For the text-containing cell, return its midpoint in (x, y) coordinate format. 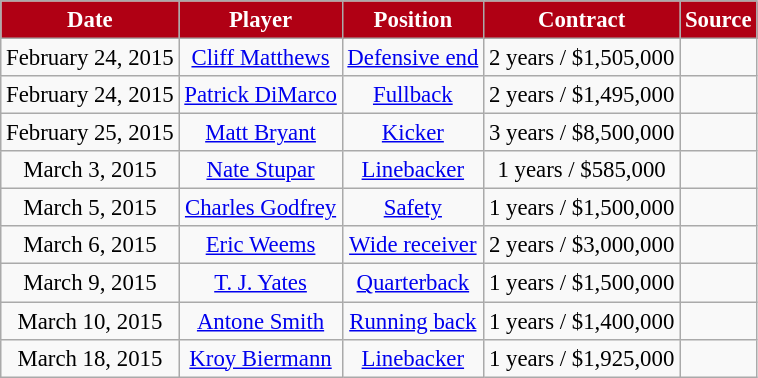
Charles Godfrey (260, 208)
1 years / $585,000 (582, 170)
Position (413, 20)
Player (260, 20)
1 years / $1,925,000 (582, 358)
Patrick DiMarco (260, 95)
Kroy Biermann (260, 358)
Nate Stupar (260, 170)
Defensive end (413, 58)
Source (718, 20)
Running back (413, 321)
Quarterback (413, 283)
Wide receiver (413, 245)
Contract (582, 20)
3 years / $8,500,000 (582, 133)
Safety (413, 208)
Matt Bryant (260, 133)
Fullback (413, 95)
Eric Weems (260, 245)
Kicker (413, 133)
March 5, 2015 (90, 208)
Date (90, 20)
2 years / $1,495,000 (582, 95)
March 10, 2015 (90, 321)
Antone Smith (260, 321)
T. J. Yates (260, 283)
1 years / $1,400,000 (582, 321)
February 25, 2015 (90, 133)
March 9, 2015 (90, 283)
2 years / $1,505,000 (582, 58)
Cliff Matthews (260, 58)
March 3, 2015 (90, 170)
March 6, 2015 (90, 245)
March 18, 2015 (90, 358)
2 years / $3,000,000 (582, 245)
